Detect which cell encompasses the target text, then output its (x, y) center coordinate. 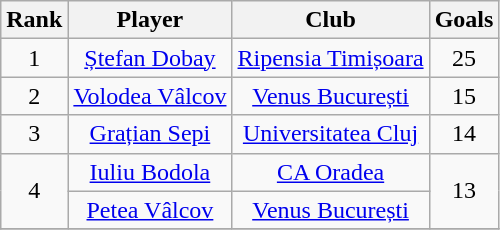
Volodea Vâlcov (150, 96)
1 (34, 58)
Grațian Sepi (150, 134)
Universitatea Cluj (330, 134)
Ștefan Dobay (150, 58)
CA Oradea (330, 172)
Player (150, 20)
Goals (464, 20)
Club (330, 20)
Iuliu Bodola (150, 172)
15 (464, 96)
2 (34, 96)
14 (464, 134)
25 (464, 58)
3 (34, 134)
Ripensia Timișoara (330, 58)
Rank (34, 20)
4 (34, 191)
13 (464, 191)
Petea Vâlcov (150, 210)
